Detect which cell encompasses the target text, then output its [x, y] center coordinate. 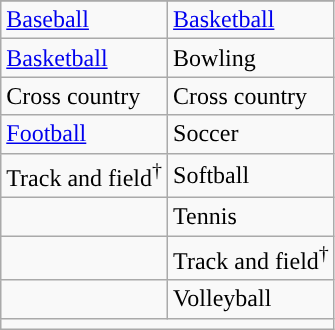
Soccer [252, 134]
Football [84, 134]
Baseball [84, 20]
Tennis [252, 217]
Bowling [252, 58]
Softball [252, 176]
Volleyball [252, 299]
